For the text-containing cell, return its midpoint in (x, y) coordinate format. 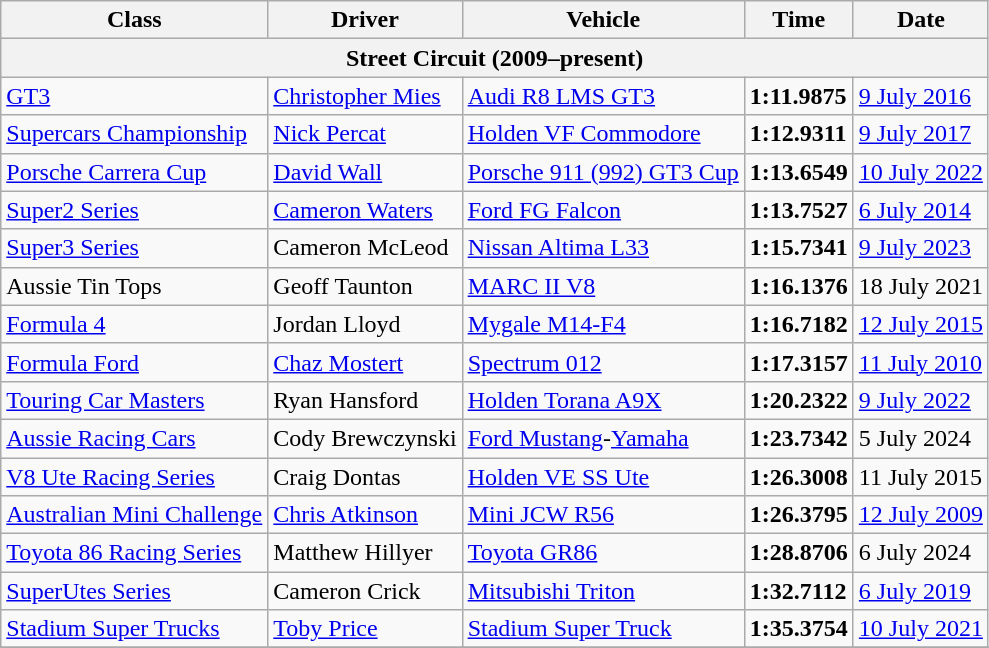
Date (920, 20)
18 July 2021 (920, 286)
9 July 2022 (920, 400)
Aussie Tin Tops (134, 286)
Holden VF Commodore (603, 134)
1:12.9311 (798, 134)
Jordan Lloyd (365, 324)
Holden VE SS Ute (603, 477)
1:17.3157 (798, 362)
V8 Ute Racing Series (134, 477)
Class (134, 20)
Toyota GR86 (603, 553)
9 July 2017 (920, 134)
SuperUtes Series (134, 591)
12 July 2015 (920, 324)
Geoff Taunton (365, 286)
1:20.2322 (798, 400)
Toby Price (365, 629)
10 July 2021 (920, 629)
Super2 Series (134, 210)
Nick Percat (365, 134)
11 July 2015 (920, 477)
Holden Torana A9X (603, 400)
David Wall (365, 172)
Ryan Hansford (365, 400)
Stadium Super Truck (603, 629)
1:23.7342 (798, 438)
Audi R8 LMS GT3 (603, 96)
MARC II V8 (603, 286)
10 July 2022 (920, 172)
GT3 (134, 96)
Spectrum 012 (603, 362)
Supercars Championship (134, 134)
Cameron Waters (365, 210)
1:26.3795 (798, 515)
6 July 2014 (920, 210)
Super3 Series (134, 248)
Chaz Mostert (365, 362)
Mini JCW R56 (603, 515)
1:13.6549 (798, 172)
1:28.8706 (798, 553)
Toyota 86 Racing Series (134, 553)
Vehicle (603, 20)
1:13.7527 (798, 210)
Nissan Altima L33 (603, 248)
1:15.7341 (798, 248)
1:26.3008 (798, 477)
Porsche Carrera Cup (134, 172)
1:11.9875 (798, 96)
Touring Car Masters (134, 400)
9 July 2016 (920, 96)
Stadium Super Trucks (134, 629)
Matthew Hillyer (365, 553)
Driver (365, 20)
1:35.3754 (798, 629)
Christopher Mies (365, 96)
1:16.1376 (798, 286)
Aussie Racing Cars (134, 438)
Cameron Crick (365, 591)
11 July 2010 (920, 362)
Porsche 911 (992) GT3 Cup (603, 172)
Ford Mustang-Yamaha (603, 438)
1:32.7112 (798, 591)
Street Circuit (2009–present) (495, 58)
1:16.7182 (798, 324)
Australian Mini Challenge (134, 515)
9 July 2023 (920, 248)
5 July 2024 (920, 438)
Chris Atkinson (365, 515)
6 July 2024 (920, 553)
Mitsubishi Triton (603, 591)
12 July 2009 (920, 515)
Mygale M14-F4 (603, 324)
Craig Dontas (365, 477)
Cameron McLeod (365, 248)
Ford FG Falcon (603, 210)
Time (798, 20)
Formula 4 (134, 324)
6 July 2019 (920, 591)
Formula Ford (134, 362)
Cody Brewczynski (365, 438)
